For the text-containing cell, return its midpoint in (X, Y) coordinate format. 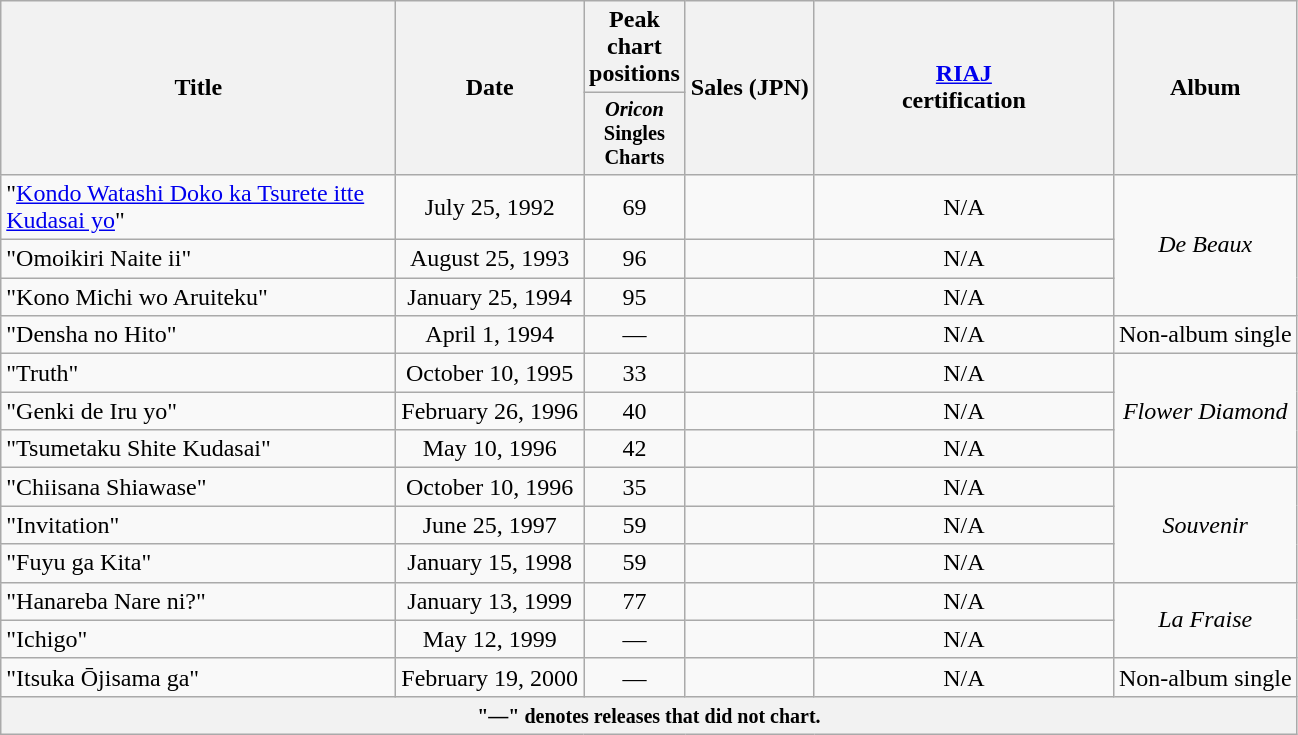
Date (490, 88)
"Kono Michi wo Aruiteku" (198, 297)
"Tsumetaku Shite Kudasai" (198, 449)
October 10, 1995 (490, 373)
De Beaux (1205, 244)
Album (1205, 88)
"Ichigo" (198, 639)
October 10, 1996 (490, 487)
42 (635, 449)
"Fuyu ga Kita" (198, 563)
Sales (JPN) (750, 88)
"Itsuka Ōjisama ga" (198, 677)
Title (198, 88)
Souvenir (1205, 525)
"Genki de Iru yo" (198, 411)
February 26, 1996 (490, 411)
Peak chart positions (635, 47)
95 (635, 297)
96 (635, 259)
"—" denotes releases that did not chart. (649, 715)
"Chiisana Shiawase" (198, 487)
January 15, 1998 (490, 563)
"Omoikiri Naite ii" (198, 259)
Oricon Singles Charts (635, 134)
"Densha no Hito" (198, 335)
35 (635, 487)
La Fraise (1205, 620)
69 (635, 206)
33 (635, 373)
January 13, 1999 (490, 601)
August 25, 1993 (490, 259)
"Invitation" (198, 525)
"Truth" (198, 373)
"Hanareba Nare ni?" (198, 601)
May 12, 1999 (490, 639)
June 25, 1997 (490, 525)
RIAJcertification (964, 88)
40 (635, 411)
July 25, 1992 (490, 206)
February 19, 2000 (490, 677)
April 1, 1994 (490, 335)
January 25, 1994 (490, 297)
Flower Diamond (1205, 411)
77 (635, 601)
May 10, 1996 (490, 449)
"Kondo Watashi Doko ka Tsurete itte Kudasai yo" (198, 206)
